Detect which cell encompasses the target text, then output its [X, Y] center coordinate. 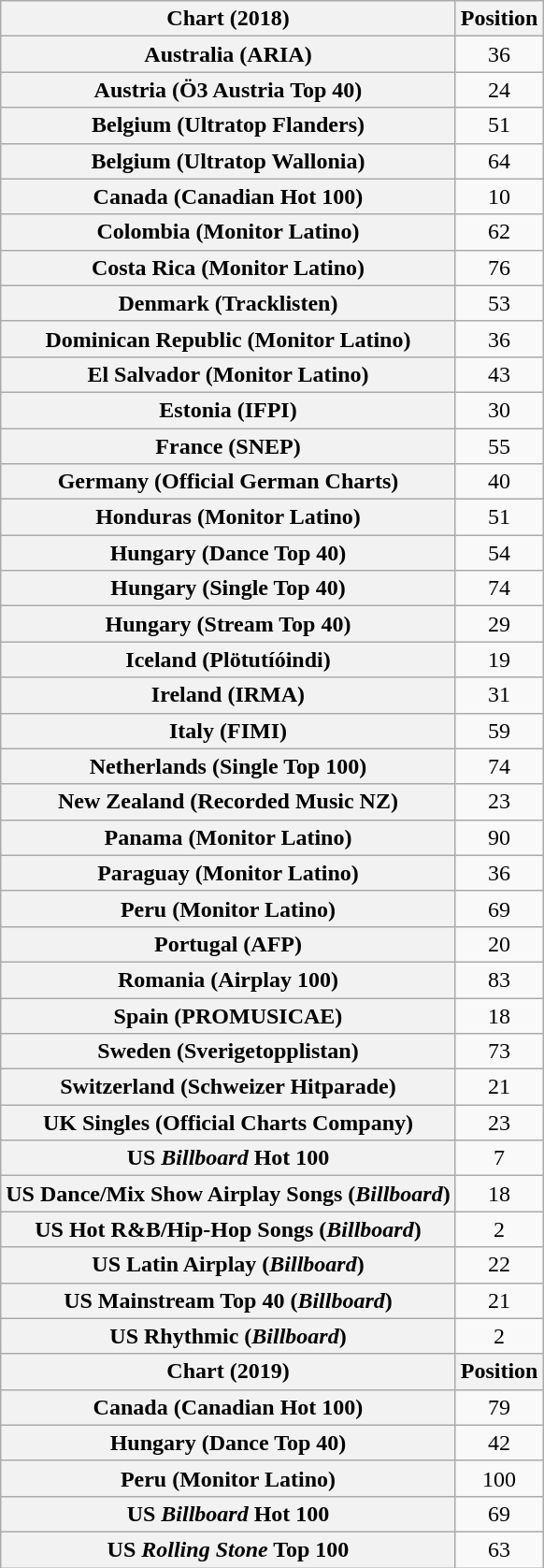
59 [499, 731]
79 [499, 1407]
54 [499, 553]
Iceland (Plötutíóindi) [228, 660]
62 [499, 232]
Belgium (Ultratop Flanders) [228, 125]
55 [499, 446]
20 [499, 944]
76 [499, 268]
US Rhythmic (Billboard) [228, 1336]
US Latin Airplay (Billboard) [228, 1265]
31 [499, 695]
Australia (ARIA) [228, 54]
30 [499, 410]
29 [499, 624]
Colombia (Monitor Latino) [228, 232]
Sweden (Sverigetopplistan) [228, 1052]
100 [499, 1478]
US Hot R&B/Hip-Hop Songs (Billboard) [228, 1229]
Italy (FIMI) [228, 731]
Spain (PROMUSICAE) [228, 1015]
Austria (Ö3 Austria Top 40) [228, 90]
73 [499, 1052]
10 [499, 196]
Ireland (IRMA) [228, 695]
US Mainstream Top 40 (Billboard) [228, 1300]
24 [499, 90]
Chart (2018) [228, 19]
New Zealand (Recorded Music NZ) [228, 802]
US Dance/Mix Show Airplay Songs (Billboard) [228, 1194]
7 [499, 1158]
Chart (2019) [228, 1372]
19 [499, 660]
Romania (Airplay 100) [228, 980]
Paraguay (Monitor Latino) [228, 873]
UK Singles (Official Charts Company) [228, 1123]
63 [499, 1549]
Germany (Official German Charts) [228, 482]
Panama (Monitor Latino) [228, 837]
Dominican Republic (Monitor Latino) [228, 339]
Estonia (IFPI) [228, 410]
53 [499, 303]
Honduras (Monitor Latino) [228, 517]
22 [499, 1265]
US Rolling Stone Top 100 [228, 1549]
Costa Rica (Monitor Latino) [228, 268]
83 [499, 980]
42 [499, 1443]
France (SNEP) [228, 446]
Hungary (Stream Top 40) [228, 624]
El Salvador (Monitor Latino) [228, 374]
43 [499, 374]
40 [499, 482]
Portugal (AFP) [228, 944]
Netherlands (Single Top 100) [228, 766]
64 [499, 161]
Belgium (Ultratop Wallonia) [228, 161]
90 [499, 837]
Hungary (Single Top 40) [228, 588]
Denmark (Tracklisten) [228, 303]
Switzerland (Schweizer Hitparade) [228, 1087]
